Detect which cell encompasses the target text, then output its (X, Y) center coordinate. 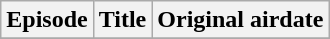
Episode (47, 20)
Title (122, 20)
Original airdate (240, 20)
